From the cell containing the given text, extract its center point as [X, Y] coordinate. 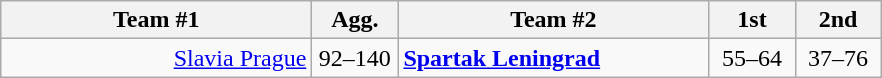
2nd [838, 20]
Agg. [355, 20]
37–76 [838, 58]
55–64 [752, 58]
92–140 [355, 58]
1st [752, 20]
Team #1 [156, 20]
Team #2 [554, 20]
Slavia Prague [156, 58]
Spartak Leningrad [554, 58]
